Capture the cell that displays the provided text and extract its [X, Y] central coordinate. 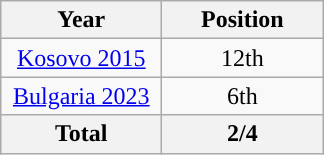
6th [242, 96]
Position [242, 20]
2/4 [242, 134]
12th [242, 58]
Year [82, 20]
Total [82, 134]
Bulgaria 2023 [82, 96]
Kosovo 2015 [82, 58]
